Scan for the cell matching the given text and deliver its (x, y) coordinate at center. 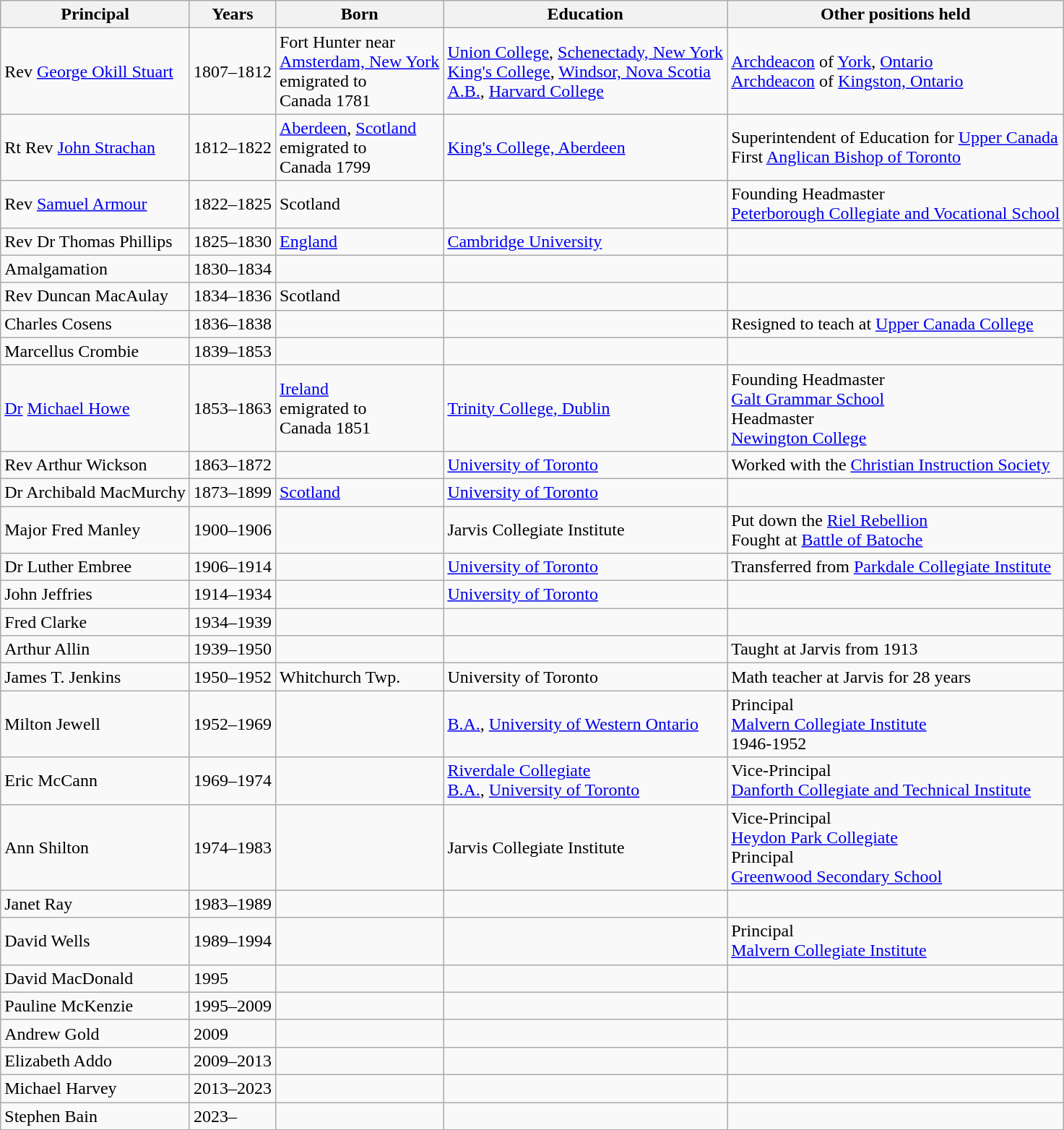
Vice-PrincipalHeydon Park CollegiatePrincipalGreenwood Secondary School (896, 847)
Resigned to teach at Upper Canada College (896, 324)
Dr Luther Embree (95, 567)
Founding HeadmasterPeterborough Collegiate and Vocational School (896, 204)
2009–2013 (233, 1061)
2009 (233, 1033)
Transferred from Parkdale Collegiate Institute (896, 567)
Superintendent of Education for Upper CanadaFirst Anglican Bishop of Toronto (896, 147)
Michael Harvey (95, 1088)
Born (359, 14)
Irelandemigrated toCanada 1851 (359, 407)
Trinity College, Dublin (585, 407)
Years (233, 14)
Worked with the Christian Instruction Society (896, 465)
1950–1952 (233, 677)
Elizabeth Addo (95, 1061)
Rev George Okill Stuart (95, 71)
Taught at Jarvis from 1913 (896, 650)
1995 (233, 978)
Pauline McKenzie (95, 1006)
1914–1934 (233, 595)
Math teacher at Jarvis for 28 years (896, 677)
Union College, Schenectady, New YorkKing's College, Windsor, Nova ScotiaA.B., Harvard College (585, 71)
Andrew Gold (95, 1033)
David MacDonald (95, 978)
Stephen Bain (95, 1116)
B.A., University of Western Ontario (585, 724)
Ann Shilton (95, 847)
Founding HeadmasterGalt Grammar SchoolHeadmasterNewington College (896, 407)
Cambridge University (585, 241)
1939–1950 (233, 650)
Archdeacon of York, OntarioArchdeacon of Kingston, Ontario (896, 71)
PrincipalMalvern Collegiate Institute1946-1952 (896, 724)
2013–2023 (233, 1088)
John Jeffries (95, 595)
1974–1983 (233, 847)
Charles Cosens (95, 324)
Rev Dr Thomas Phillips (95, 241)
Dr Archibald MacMurchy (95, 492)
Fort Hunter nearAmsterdam, New Yorkemigrated toCanada 1781 (359, 71)
Rev Arthur Wickson (95, 465)
1812–1822 (233, 147)
Dr Michael Howe (95, 407)
Vice-PrincipalDanforth Collegiate and Technical Institute (896, 780)
Riverdale CollegiateB.A., University of Toronto (585, 780)
1853–1863 (233, 407)
Major Fred Manley (95, 529)
King's College, Aberdeen (585, 147)
England (359, 241)
1995–2009 (233, 1006)
1836–1838 (233, 324)
Amalgamation (95, 269)
Janet Ray (95, 904)
Aberdeen, Scotlandemigrated toCanada 1799 (359, 147)
Marcellus Crombie (95, 351)
Rev Samuel Armour (95, 204)
1825–1830 (233, 241)
1983–1989 (233, 904)
Rev Duncan MacAulay (95, 296)
1873–1899 (233, 492)
1900–1906 (233, 529)
2023– (233, 1116)
1863–1872 (233, 465)
1839–1853 (233, 351)
Arthur Allin (95, 650)
James T. Jenkins (95, 677)
1830–1834 (233, 269)
1906–1914 (233, 567)
Put down the Riel RebellionFought at Battle of Batoche (896, 529)
Rt Rev John Strachan (95, 147)
Principal (95, 14)
1969–1974 (233, 780)
1989–1994 (233, 941)
1822–1825 (233, 204)
1834–1836 (233, 296)
Eric McCann (95, 780)
1952–1969 (233, 724)
1807–1812 (233, 71)
PrincipalMalvern Collegiate Institute (896, 941)
Milton Jewell (95, 724)
Education (585, 14)
David Wells (95, 941)
Fred Clarke (95, 622)
1934–1939 (233, 622)
Whitchurch Twp. (359, 677)
Other positions held (896, 14)
